Locate the cell with the specified text and output its (X, Y) center coordinate. 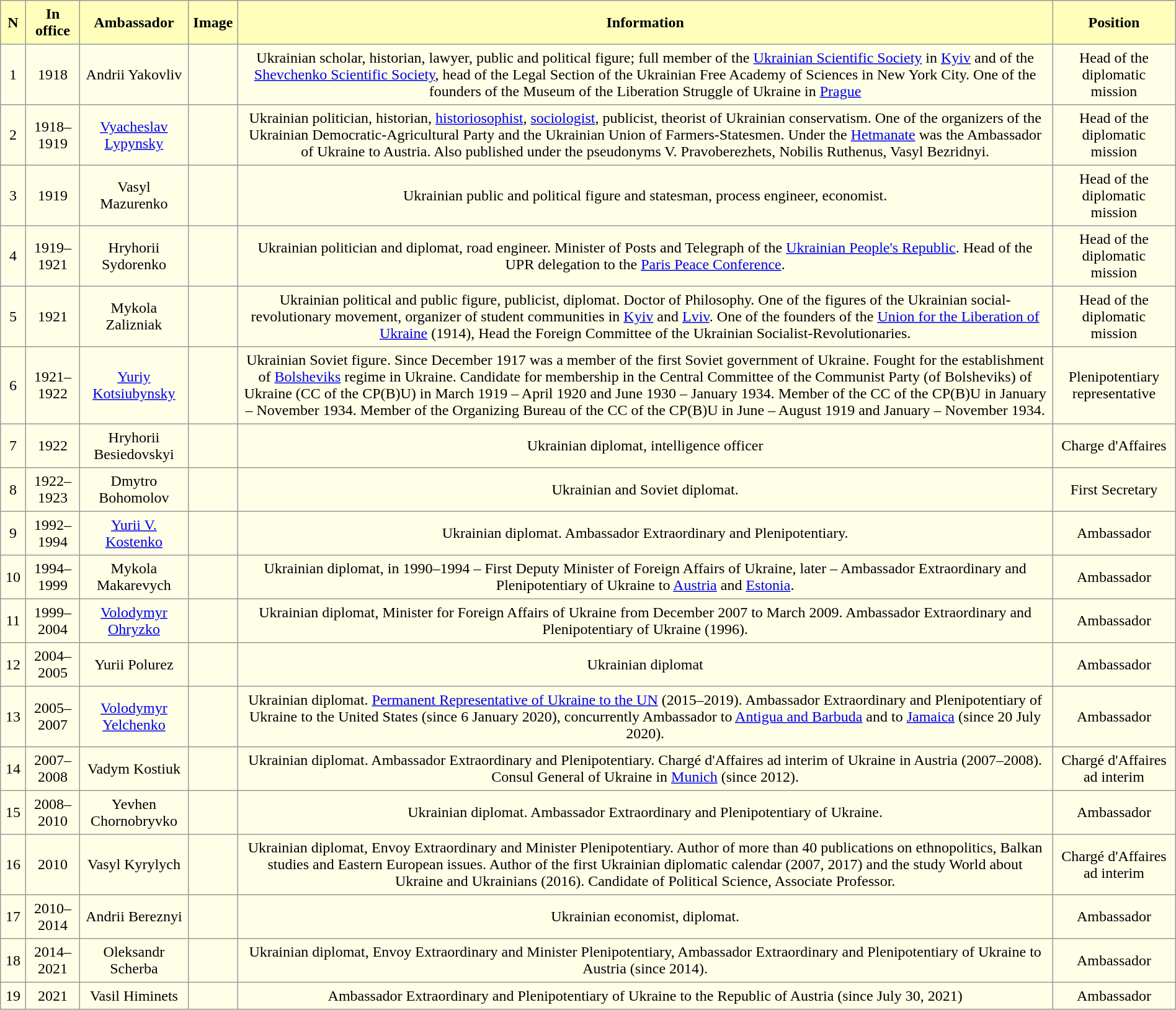
Yurii Polurez (134, 664)
Vadym Kostiuk (134, 769)
1919 (52, 195)
1999–2004 (52, 620)
2021 (52, 996)
Charge d'Affaires (1114, 445)
5 (13, 316)
Ukrainian diplomat. Ambassador Extraordinary and Plenipotentiary. (645, 533)
Plenipotentiary representative (1114, 385)
18 (13, 960)
2014–2021 (52, 960)
13 (13, 717)
Hryhorii Sydorenko (134, 256)
Vasyl Kyrylych (134, 865)
1 (13, 74)
12 (13, 664)
Ukrainian and Soviet diplomat. (645, 489)
6 (13, 385)
Yurii V. Kostenko (134, 533)
Information (645, 22)
Ukrainian economist, diplomat. (645, 916)
Vasyl Mazurenko (134, 195)
2007–2008 (52, 769)
Volodymyr Yelchenko (134, 717)
In office (52, 22)
2010 (52, 865)
Yuriy Kotsiubynsky (134, 385)
16 (13, 865)
1921–1922 (52, 385)
2004–2005 (52, 664)
11 (13, 620)
1918–1919 (52, 135)
1921 (52, 316)
Mykola Zalizniak (134, 316)
Dmytro Bohomolov (134, 489)
4 (13, 256)
15 (13, 812)
Vasil Himinets (134, 996)
Yevhen Chornobryvko (134, 812)
Hryhorii Besiedovskyi (134, 445)
Ukrainian public and political figure and statesman, process engineer, economist. (645, 195)
Image (213, 22)
7 (13, 445)
1922 (52, 445)
17 (13, 916)
2008–2010 (52, 812)
1922–1923 (52, 489)
Vyacheslav Lypynsky (134, 135)
Ukrainian diplomat, intelligence officer (645, 445)
Position (1114, 22)
1992–1994 (52, 533)
1918 (52, 74)
1994–1999 (52, 577)
2 (13, 135)
First Secretary (1114, 489)
Ambassador Extraordinary and Plenipotentiary of Ukraine to the Republic of Austria (since July 30, 2021) (645, 996)
14 (13, 769)
N (13, 22)
Andrii Bereznyi (134, 916)
Oleksandr Scherba (134, 960)
9 (13, 533)
19 (13, 996)
Volodymyr Ohryzko (134, 620)
1919–1921 (52, 256)
8 (13, 489)
Ukrainian diplomat. Ambassador Extraordinary and Plenipotentiary of Ukraine. (645, 812)
10 (13, 577)
2010–2014 (52, 916)
Ukrainian diplomat (645, 664)
Mykola Makarevych (134, 577)
2005–2007 (52, 717)
3 (13, 195)
Andrii Yakovliv (134, 74)
